Identify which cell holds the provided text, then report its [X, Y] central coordinate. 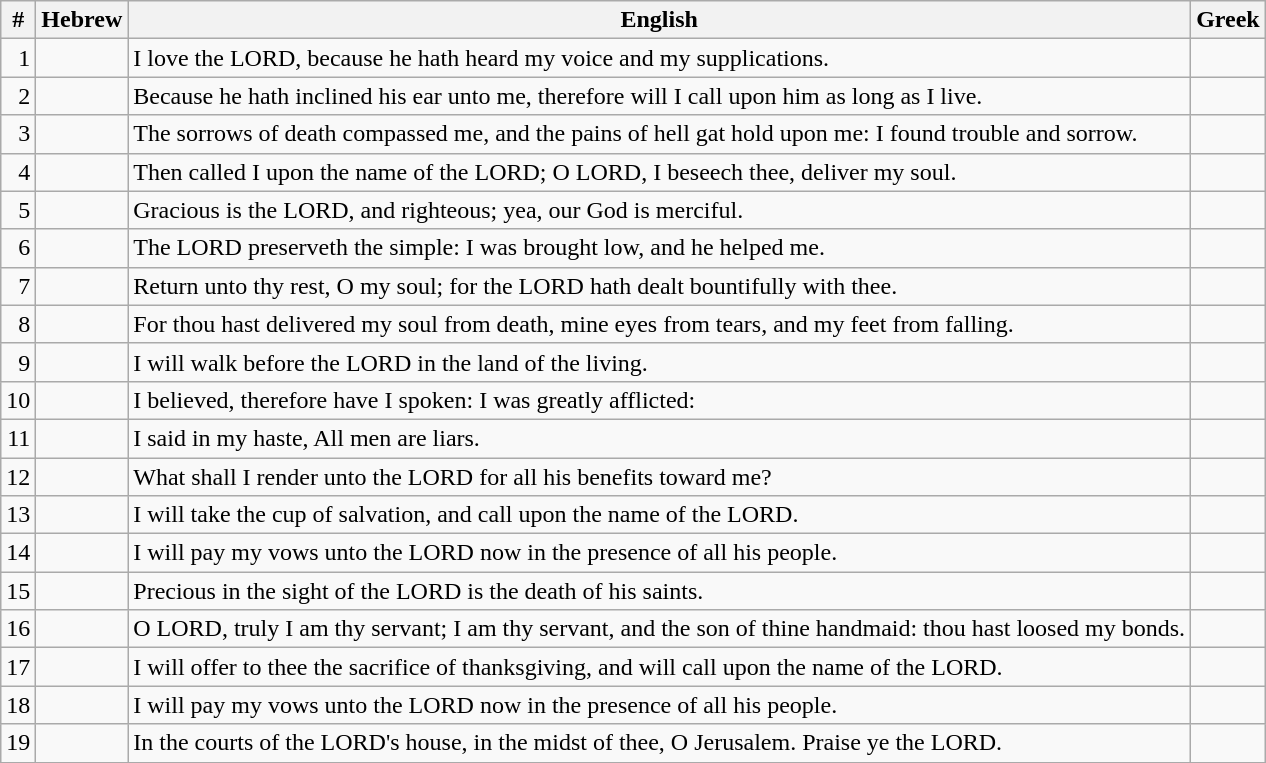
Greek [1228, 20]
3 [18, 134]
Because he hath inclined his ear unto me, therefore will I call upon him as long as I live. [660, 96]
1 [18, 58]
6 [18, 248]
18 [18, 705]
What shall I render unto the LORD for all his benefits toward me? [660, 477]
I will walk before the LORD in the land of the living. [660, 362]
English [660, 20]
For thou hast delivered my soul from death, mine eyes from tears, and my feet from falling. [660, 324]
The sorrows of death compassed me, and the pains of hell gat hold upon me: I found trouble and sorrow. [660, 134]
10 [18, 400]
O LORD, truly I am thy servant; I am thy servant, and the son of thine handmaid: thou hast loosed my bonds. [660, 629]
I love the LORD, because he hath heard my voice and my supplications. [660, 58]
I will take the cup of salvation, and call upon the name of the LORD. [660, 515]
I said in my haste, All men are liars. [660, 438]
The LORD preserveth the simple: I was brought low, and he helped me. [660, 248]
14 [18, 553]
9 [18, 362]
17 [18, 667]
12 [18, 477]
# [18, 20]
2 [18, 96]
Return unto thy rest, O my soul; for the LORD hath dealt bountifully with thee. [660, 286]
15 [18, 591]
Precious in the sight of the LORD is the death of his saints. [660, 591]
Then called I upon the name of the LORD; O LORD, I beseech thee, deliver my soul. [660, 172]
Gracious is the LORD, and righteous; yea, our God is merciful. [660, 210]
Hebrew [82, 20]
4 [18, 172]
11 [18, 438]
I will offer to thee the sacrifice of thanksgiving, and will call upon the name of the LORD. [660, 667]
13 [18, 515]
7 [18, 286]
19 [18, 743]
16 [18, 629]
5 [18, 210]
I believed, therefore have I spoken: I was greatly afflicted: [660, 400]
In the courts of the LORD's house, in the midst of thee, O Jerusalem. Praise ye the LORD. [660, 743]
8 [18, 324]
